Find where the given text appears and provide that cell's center as (x, y) coordinate. 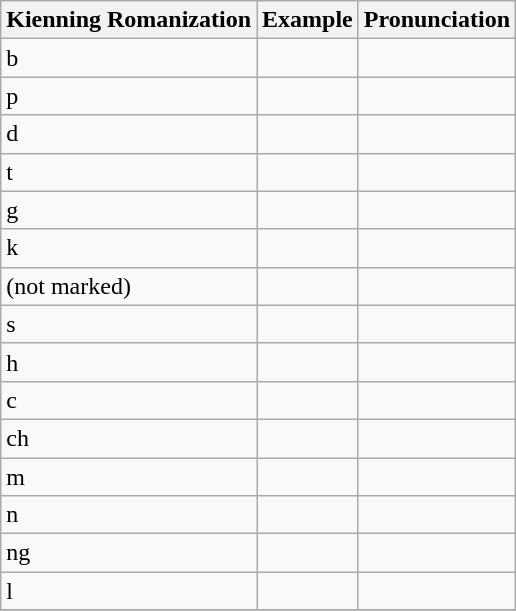
m (129, 477)
k (129, 248)
b (129, 58)
h (129, 362)
Pronunciation (436, 20)
ng (129, 553)
Kienning Romanization (129, 20)
d (129, 134)
l (129, 591)
s (129, 324)
Example (308, 20)
t (129, 172)
g (129, 210)
p (129, 96)
n (129, 515)
c (129, 400)
(not marked) (129, 286)
ch (129, 438)
